Determine the [X, Y] coordinate at the center of the cell enclosing the given text.  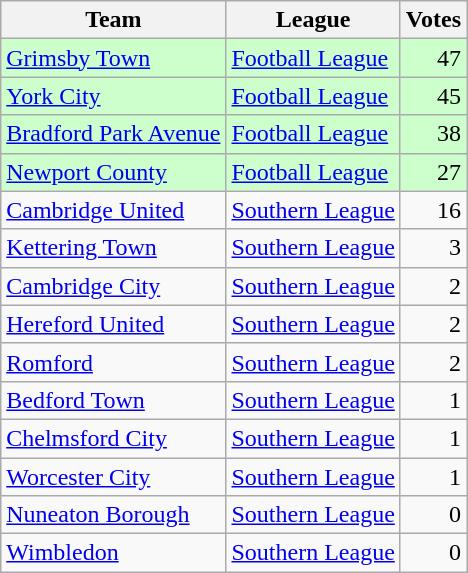
Worcester City [114, 477]
Newport County [114, 172]
Team [114, 20]
3 [433, 248]
Chelmsford City [114, 438]
Votes [433, 20]
38 [433, 134]
Cambridge City [114, 286]
Bedford Town [114, 400]
47 [433, 58]
Grimsby Town [114, 58]
York City [114, 96]
Cambridge United [114, 210]
Wimbledon [114, 553]
Romford [114, 362]
27 [433, 172]
Nuneaton Borough [114, 515]
16 [433, 210]
Kettering Town [114, 248]
45 [433, 96]
League [313, 20]
Hereford United [114, 324]
Bradford Park Avenue [114, 134]
